Scan for the cell matching the given text and deliver its [X, Y] coordinate at center. 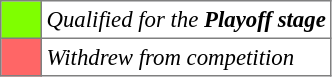
Withdrew from competition [186, 57]
Qualified for the Playoff stage [186, 20]
